Return [x, y] of the center of cell containing provided text 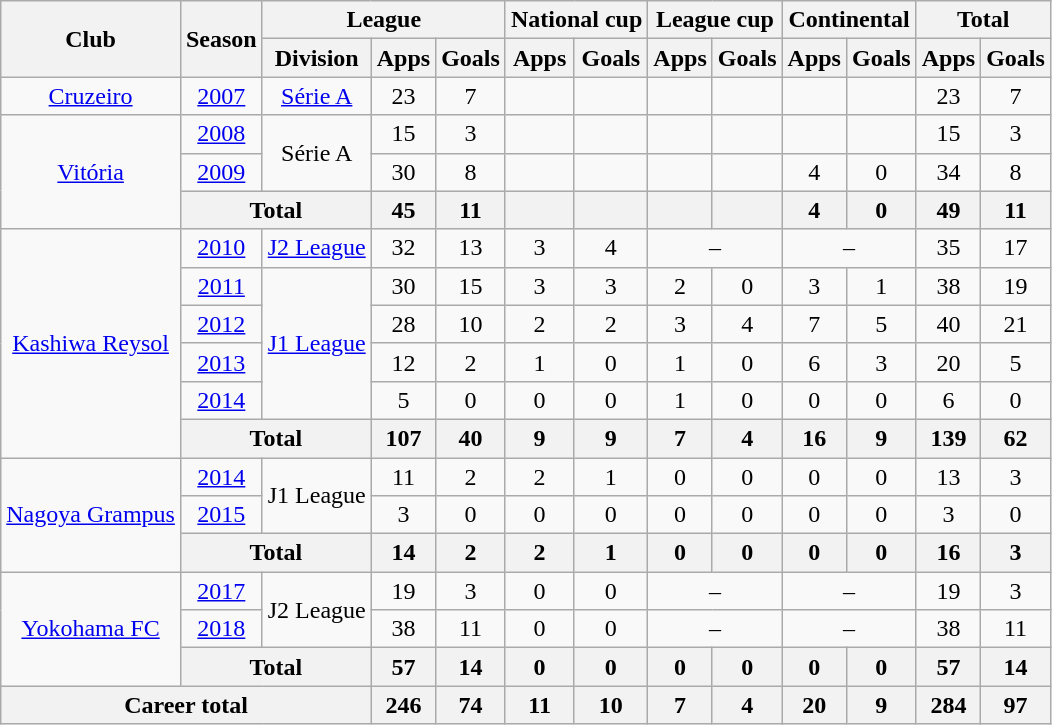
Nagoya Grampus [91, 515]
2008 [221, 134]
12 [403, 362]
2010 [221, 248]
97 [1016, 705]
35 [948, 248]
2017 [221, 591]
139 [948, 438]
2012 [221, 324]
Season [221, 39]
45 [403, 210]
2013 [221, 362]
74 [471, 705]
28 [403, 324]
Continental [849, 20]
Kashiwa Reysol [91, 343]
Club [91, 39]
62 [1016, 438]
246 [403, 705]
49 [948, 210]
32 [403, 248]
2009 [221, 172]
2011 [221, 286]
Cruzeiro [91, 96]
Vitória [91, 172]
Division [316, 58]
2018 [221, 629]
Career total [186, 705]
National cup [576, 20]
League [384, 20]
Yokohama FC [91, 629]
284 [948, 705]
League cup [715, 20]
107 [403, 438]
2007 [221, 96]
17 [1016, 248]
21 [1016, 324]
34 [948, 172]
2015 [221, 515]
